From the cell containing the given text, extract its center point as [X, Y] coordinate. 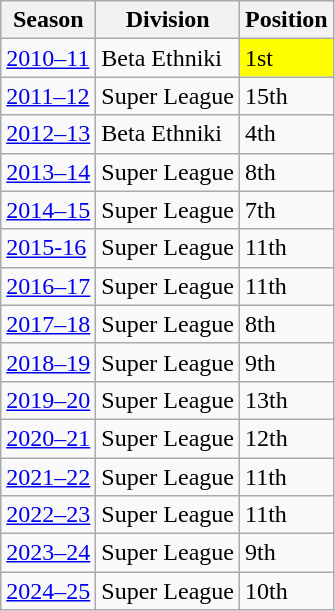
2024–25 [48, 591]
Season [48, 20]
2018–19 [48, 362]
10th [286, 591]
2015-16 [48, 248]
2022–23 [48, 515]
2014–15 [48, 210]
Division [168, 20]
2023–24 [48, 553]
13th [286, 400]
2013–14 [48, 172]
4th [286, 134]
2012–13 [48, 134]
7th [286, 210]
2017–18 [48, 324]
15th [286, 96]
12th [286, 438]
2020–21 [48, 438]
2010–11 [48, 58]
2011–12 [48, 96]
Position [286, 20]
1st [286, 58]
2016–17 [48, 286]
2019–20 [48, 400]
2021–22 [48, 477]
